Identify which cell holds the provided text, then report its (x, y) central coordinate. 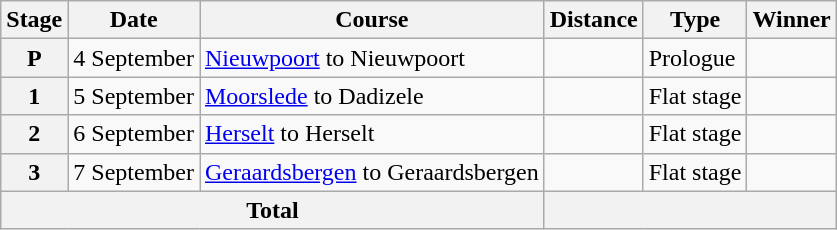
Nieuwpoort to Nieuwpoort (372, 58)
7 September (134, 172)
2 (34, 134)
1 (34, 96)
Date (134, 20)
Stage (34, 20)
Course (372, 20)
5 September (134, 96)
Distance (594, 20)
Winner (792, 20)
6 September (134, 134)
Herselt to Herselt (372, 134)
Total (272, 210)
P (34, 58)
Moorslede to Dadizele (372, 96)
Prologue (695, 58)
3 (34, 172)
Geraardsbergen to Geraardsbergen (372, 172)
4 September (134, 58)
Type (695, 20)
